For the text-containing cell, return its midpoint in (X, Y) coordinate format. 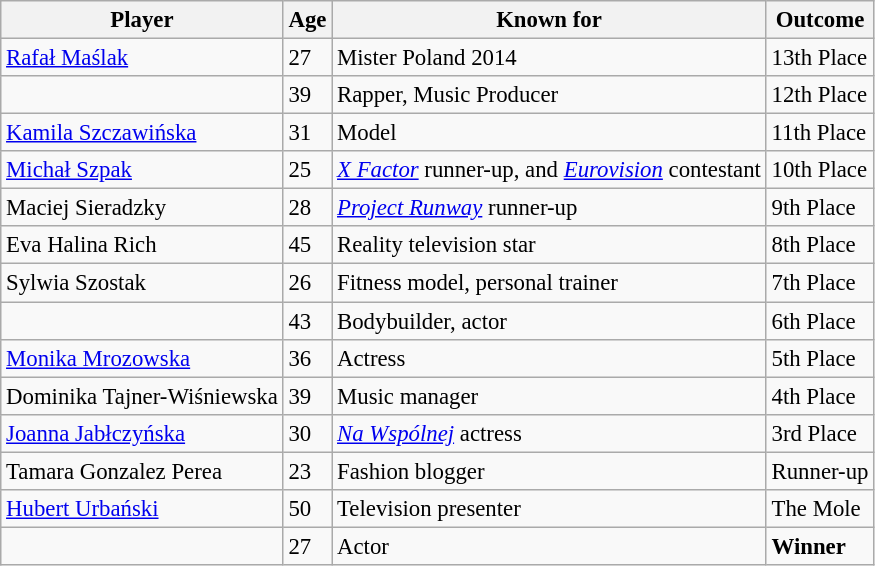
Fitness model, personal trainer (549, 283)
4th Place (820, 396)
30 (308, 433)
3rd Place (820, 433)
50 (308, 509)
Rapper, Music Producer (549, 95)
Actor (549, 546)
Kamila Szczawińska (142, 133)
23 (308, 471)
X Factor runner-up, and Eurovision contestant (549, 170)
Na Wspólnej actress (549, 433)
12th Place (820, 95)
Model (549, 133)
Monika Mrozowska (142, 358)
Eva Halina Rich (142, 245)
Runner-up (820, 471)
43 (308, 321)
7th Place (820, 283)
Project Runway runner-up (549, 208)
Maciej Sieradzky (142, 208)
8th Place (820, 245)
Television presenter (549, 509)
Actress (549, 358)
Fashion blogger (549, 471)
36 (308, 358)
Hubert Urbański (142, 509)
45 (308, 245)
Tamara Gonzalez Perea (142, 471)
31 (308, 133)
28 (308, 208)
10th Place (820, 170)
Mister Poland 2014 (549, 58)
11th Place (820, 133)
Reality television star (549, 245)
9th Place (820, 208)
13th Place (820, 58)
Bodybuilder, actor (549, 321)
Dominika Tajner-Wiśniewska (142, 396)
Music manager (549, 396)
5th Place (820, 358)
Winner (820, 546)
Outcome (820, 20)
Known for (549, 20)
Michał Szpak (142, 170)
Age (308, 20)
6th Place (820, 321)
26 (308, 283)
25 (308, 170)
Player (142, 20)
The Mole (820, 509)
Rafał Maślak (142, 58)
Joanna Jabłczyńska (142, 433)
Sylwia Szostak (142, 283)
